Capture the cell that displays the provided text and extract its [X, Y] central coordinate. 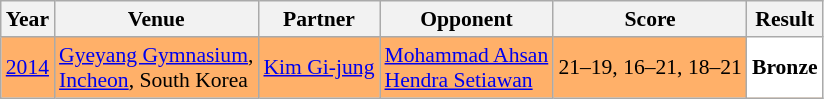
Result [785, 19]
Mohammad Ahsan Hendra Setiawan [467, 68]
Opponent [467, 19]
Venue [156, 19]
2014 [28, 68]
Year [28, 19]
Partner [318, 19]
21–19, 16–21, 18–21 [650, 68]
Kim Gi-jung [318, 68]
Gyeyang Gymnasium,Incheon, South Korea [156, 68]
Bronze [785, 68]
Score [650, 19]
